Identify which cell holds the provided text, then report its (X, Y) central coordinate. 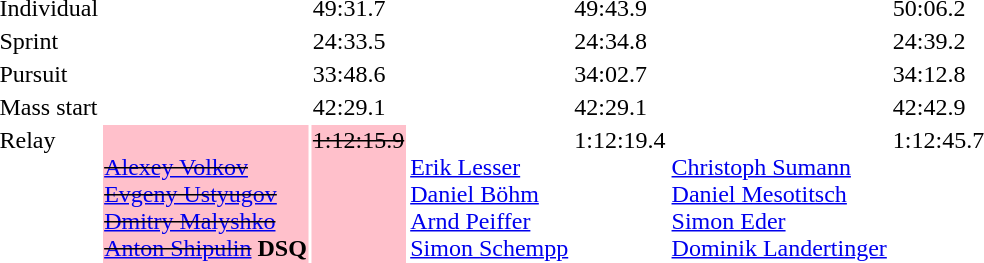
1:12:19.4 (620, 194)
Erik LesserDaniel BöhmArnd PeifferSimon Schempp (490, 194)
24:34.8 (620, 41)
33:48.6 (358, 74)
Christoph SumannDaniel MesotitschSimon EderDominik Landertinger (779, 194)
Alexey VolkovEvgeny UstyugovDmitry MalyshkoAnton Shipulin DSQ (206, 194)
24:33.5 (358, 41)
1:12:15.9 (358, 194)
34:02.7 (620, 74)
